Search for the cell housing the specified text and yield its (x, y) center coordinate. 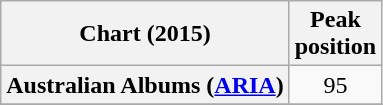
Australian Albums (ARIA) (145, 85)
Peakposition (335, 34)
Chart (2015) (145, 34)
95 (335, 85)
